Output the (X, Y) coordinate of the center of the cell containing the given text.  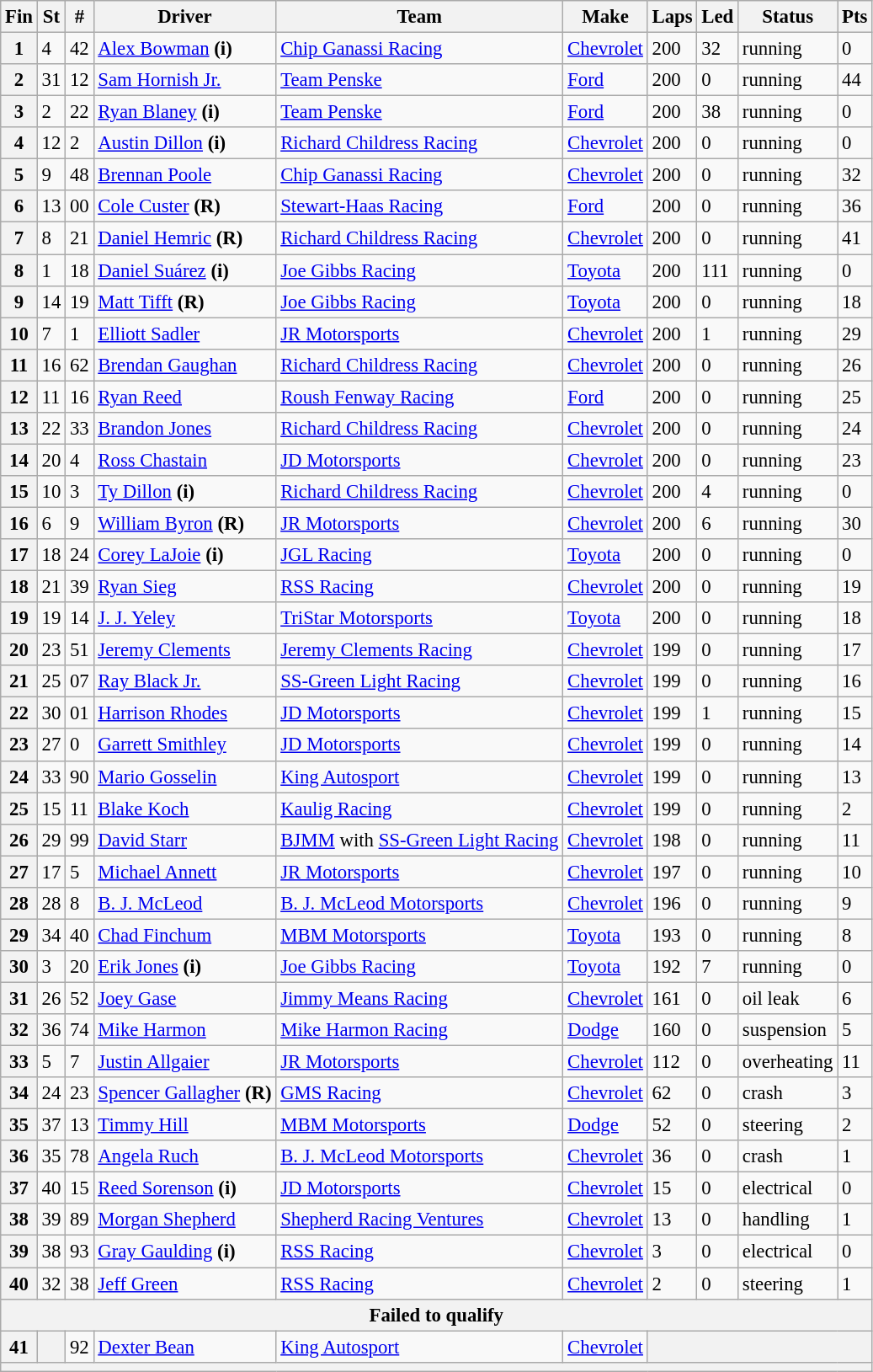
198 (672, 840)
Michael Annett (185, 872)
Ryan Blaney (i) (185, 112)
St (51, 17)
197 (672, 872)
48 (79, 175)
89 (79, 1220)
Dexter Bean (185, 1347)
Laps (672, 17)
Brennan Poole (185, 175)
07 (79, 681)
111 (717, 270)
90 (79, 777)
78 (79, 1156)
GMS Racing (419, 1093)
oil leak (788, 998)
Joey Gase (185, 998)
Team (419, 17)
handling (788, 1220)
Spencer Gallagher (R) (185, 1093)
01 (79, 713)
Sam Hornish Jr. (185, 80)
Jeremy Clements Racing (419, 650)
44 (855, 80)
Morgan Shepherd (185, 1220)
Make (605, 17)
161 (672, 998)
Chad Finchum (185, 935)
160 (672, 1030)
Ray Black Jr. (185, 681)
Failed to qualify (436, 1315)
# (79, 17)
Jeremy Clements (185, 650)
B. J. McLeod (185, 904)
J. J. Yeley (185, 618)
Alex Bowman (i) (185, 49)
Justin Allgaier (185, 1062)
Erik Jones (i) (185, 967)
Harrison Rhodes (185, 713)
93 (79, 1252)
Austin Dillon (i) (185, 143)
Cole Custer (R) (185, 206)
99 (79, 840)
Mario Gosselin (185, 777)
Shepherd Racing Ventures (419, 1220)
Jeff Green (185, 1284)
Pts (855, 17)
BJMM with SS-Green Light Racing (419, 840)
00 (79, 206)
Elliott Sadler (185, 334)
Timmy Hill (185, 1125)
Mike Harmon (185, 1030)
Ty Dillon (i) (185, 492)
William Byron (R) (185, 523)
Driver (185, 17)
Roush Fenway Racing (419, 397)
Kaulig Racing (419, 809)
Gray Gaulding (i) (185, 1252)
Ryan Reed (185, 397)
Corey LaJoie (i) (185, 555)
Ross Chastain (185, 460)
Fin (19, 17)
196 (672, 904)
Garrett Smithley (185, 745)
overheating (788, 1062)
Led (717, 17)
Reed Sorenson (i) (185, 1188)
Daniel Suárez (i) (185, 270)
Jimmy Means Racing (419, 998)
Stewart-Haas Racing (419, 206)
JGL Racing (419, 555)
Mike Harmon Racing (419, 1030)
42 (79, 49)
Matt Tifft (R) (185, 302)
74 (79, 1030)
Status (788, 17)
David Starr (185, 840)
Brendan Gaughan (185, 365)
51 (79, 650)
92 (79, 1347)
112 (672, 1062)
Angela Ruch (185, 1156)
Daniel Hemric (R) (185, 238)
suspension (788, 1030)
SS-Green Light Racing (419, 681)
Blake Koch (185, 809)
TriStar Motorsports (419, 618)
193 (672, 935)
192 (672, 967)
Ryan Sieg (185, 587)
Brandon Jones (185, 429)
